Scan for the cell matching the given text and deliver its (X, Y) coordinate at center. 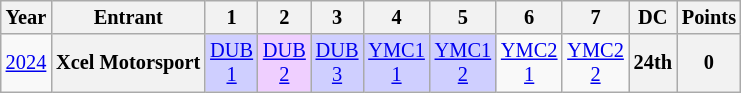
Xcel Motorsport (128, 63)
3 (338, 17)
0 (709, 63)
4 (396, 17)
2 (284, 17)
YMC22 (595, 63)
Year (26, 17)
6 (529, 17)
DUB2 (284, 63)
Entrant (128, 17)
Points (709, 17)
DUB1 (232, 63)
24th (653, 63)
1 (232, 17)
5 (463, 17)
YMC12 (463, 63)
YMC21 (529, 63)
DC (653, 17)
DUB3 (338, 63)
7 (595, 17)
2024 (26, 63)
YMC11 (396, 63)
